For the text-containing cell, return its midpoint in (x, y) coordinate format. 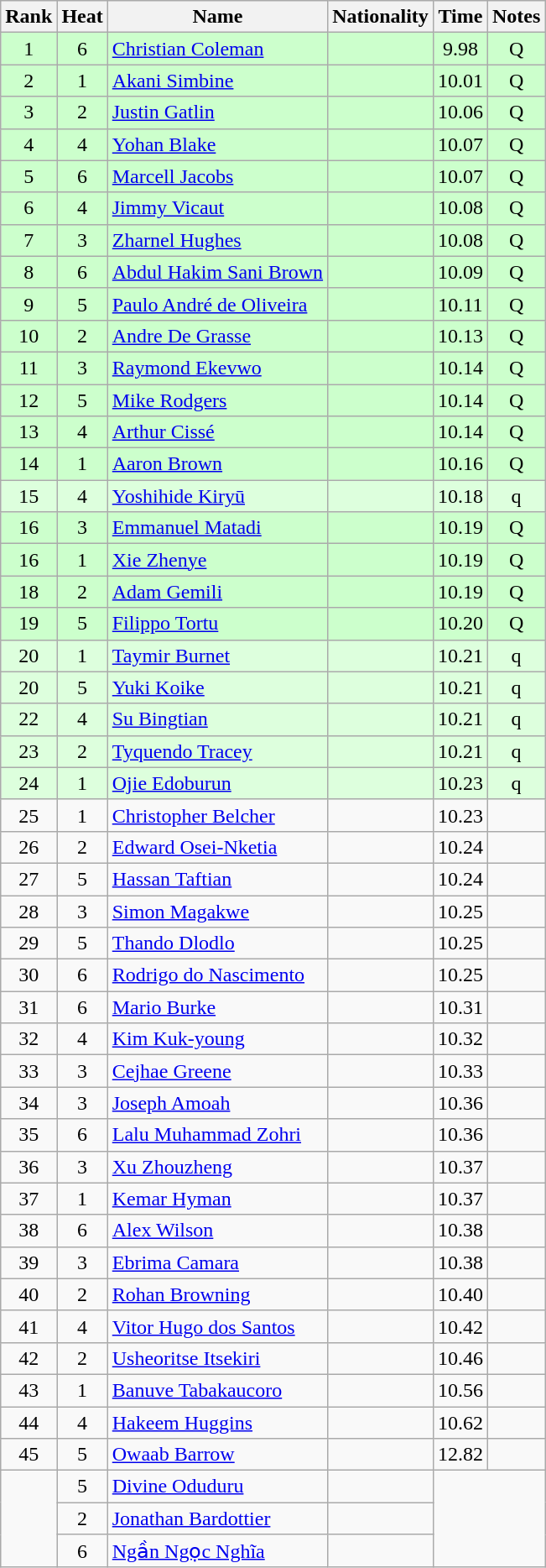
Adam Gemili (217, 592)
Lalu Muhammad Zohri (217, 1135)
9.98 (460, 49)
13 (29, 432)
25 (29, 815)
10.13 (460, 336)
37 (29, 1199)
10.09 (460, 272)
Thando Dlodlo (217, 943)
Yoshihide Kiryū (217, 496)
39 (29, 1262)
Rohan Browning (217, 1294)
19 (29, 624)
34 (29, 1103)
Nationality (381, 17)
Marcell Jacobs (217, 176)
11 (29, 368)
Tyquendo Tracey (217, 751)
Joseph Amoah (217, 1103)
Kim Kuk-young (217, 1039)
Raymond Ekevwo (217, 368)
Aaron Brown (217, 464)
43 (29, 1390)
12.82 (460, 1455)
Mike Rodgers (217, 400)
10.11 (460, 304)
36 (29, 1167)
Paulo André de Oliveira (217, 304)
10 (29, 336)
Akani Simbine (217, 81)
38 (29, 1231)
Emmanuel Matadi (217, 528)
Abdul Hakim Sani Brown (217, 272)
Andre De Grasse (217, 336)
Hakeem Huggins (217, 1423)
10.42 (460, 1326)
Taymir Burnet (217, 656)
Rank (29, 17)
Yohan Blake (217, 144)
Jonathan Bardottier (217, 1518)
10.33 (460, 1071)
42 (29, 1358)
10.18 (460, 496)
Usheoritse Itsekiri (217, 1358)
10.16 (460, 464)
Alex Wilson (217, 1231)
Notes (516, 17)
Vitor Hugo dos Santos (217, 1326)
Christian Coleman (217, 49)
Simon Magakwe (217, 911)
23 (29, 751)
Name (217, 17)
10.56 (460, 1390)
Jimmy Vicaut (217, 208)
Ngần Ngọc Nghĩa (217, 1551)
29 (29, 943)
Xie Zhenye (217, 560)
30 (29, 975)
Time (460, 17)
10.01 (460, 81)
33 (29, 1071)
44 (29, 1423)
Owaab Barrow (217, 1455)
10.20 (460, 624)
Christopher Belcher (217, 815)
Hassan Taftian (217, 879)
24 (29, 783)
31 (29, 1007)
Mario Burke (217, 1007)
41 (29, 1326)
Justin Gatlin (217, 112)
32 (29, 1039)
Edward Osei-Nketia (217, 847)
10.06 (460, 112)
28 (29, 911)
10.32 (460, 1039)
Ojie Edoburun (217, 783)
26 (29, 847)
Arthur Cissé (217, 432)
27 (29, 879)
Su Bingtian (217, 719)
10.40 (460, 1294)
40 (29, 1294)
Cejhae Greene (217, 1071)
9 (29, 304)
18 (29, 592)
Divine Oduduru (217, 1487)
45 (29, 1455)
Zharnel Hughes (217, 240)
Kemar Hyman (217, 1199)
22 (29, 719)
Xu Zhouzheng (217, 1167)
10.62 (460, 1423)
Yuki Koike (217, 687)
35 (29, 1135)
Ebrima Camara (217, 1262)
15 (29, 496)
8 (29, 272)
14 (29, 464)
12 (29, 400)
10.31 (460, 1007)
Banuve Tabakaucoro (217, 1390)
Heat (82, 17)
Filippo Tortu (217, 624)
10.46 (460, 1358)
7 (29, 240)
Rodrigo do Nascimento (217, 975)
